From the cell containing the given text, extract its center point as (x, y) coordinate. 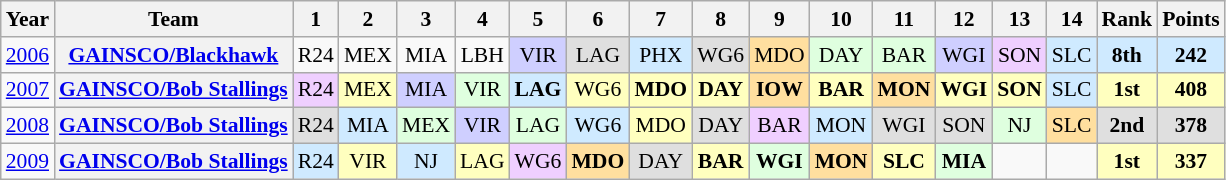
PHX (660, 55)
Points (1191, 19)
2007 (28, 90)
5 (538, 19)
9 (780, 19)
408 (1191, 90)
Team (174, 19)
4 (482, 19)
2008 (28, 126)
10 (842, 19)
13 (1020, 19)
IOW (780, 90)
Year (28, 19)
2nd (1128, 126)
Rank (1128, 19)
378 (1191, 126)
11 (904, 19)
12 (964, 19)
7 (660, 19)
2009 (28, 162)
8 (720, 19)
2006 (28, 55)
3 (426, 19)
14 (1072, 19)
8th (1128, 55)
337 (1191, 162)
242 (1191, 55)
2 (368, 19)
GAINSCO/Blackhawk (174, 55)
1 (316, 19)
6 (598, 19)
LBH (482, 55)
